Locate the cell with the specified text and output its [X, Y] center coordinate. 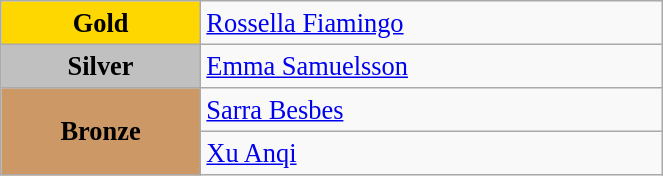
Bronze [101, 130]
Emma Samuelsson [431, 66]
Xu Anqi [431, 153]
Gold [101, 22]
Sarra Besbes [431, 109]
Silver [101, 66]
Rossella Fiamingo [431, 22]
